Identify which cell holds the provided text, then report its (x, y) central coordinate. 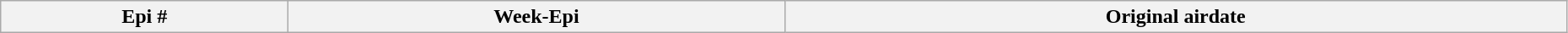
Epi # (145, 17)
Original airdate (1176, 17)
Week-Epi (536, 17)
